Output the [x, y] coordinate of the center of the cell containing the given text.  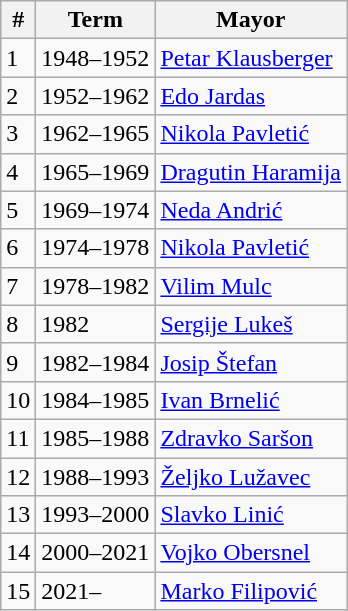
Vojko Obersnel [251, 553]
5 [18, 210]
Slavko Linić [251, 515]
2 [18, 96]
7 [18, 286]
13 [18, 515]
1982–1984 [96, 362]
15 [18, 591]
2021– [96, 591]
Zdravko Saršon [251, 438]
Dragutin Haramija [251, 172]
Petar Klausberger [251, 58]
1969–1974 [96, 210]
1993–2000 [96, 515]
Josip Štefan [251, 362]
Vilim Mulc [251, 286]
2000–2021 [96, 553]
1965–1969 [96, 172]
Sergije Lukeš [251, 324]
12 [18, 477]
Edo Jardas [251, 96]
14 [18, 553]
1962–1965 [96, 134]
1978–1982 [96, 286]
# [18, 20]
9 [18, 362]
Ivan Brnelić [251, 400]
1988–1993 [96, 477]
3 [18, 134]
1984–1985 [96, 400]
Term [96, 20]
Neda Andrić [251, 210]
6 [18, 248]
4 [18, 172]
1982 [96, 324]
Željko Lužavec [251, 477]
1948–1952 [96, 58]
Mayor [251, 20]
1974–1978 [96, 248]
10 [18, 400]
1952–1962 [96, 96]
1985–1988 [96, 438]
8 [18, 324]
1 [18, 58]
Marko Filipović [251, 591]
11 [18, 438]
